Identify which cell holds the provided text, then report its (X, Y) central coordinate. 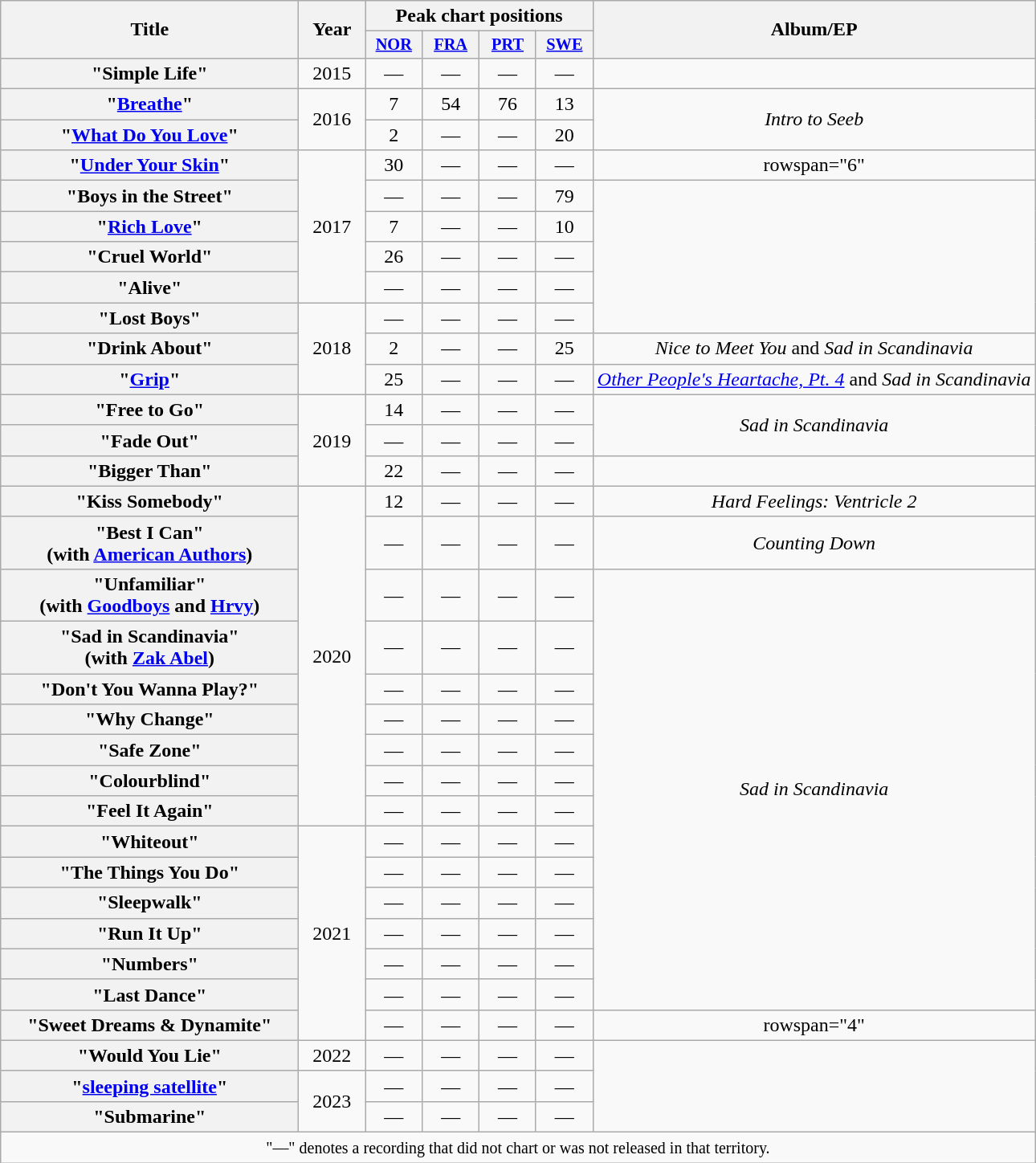
"Submarine" (149, 1116)
"Rich Love" (149, 226)
10 (564, 226)
Other People's Heartache, Pt. 4 and Sad in Scandinavia (814, 379)
2022 (332, 1055)
79 (564, 196)
"Boys in the Street" (149, 196)
Nice to Meet You and Sad in Scandinavia (814, 349)
2015 (332, 73)
"Unfamiliar"(with Goodboys and Hrvy) (149, 594)
2023 (332, 1101)
Title (149, 30)
"Sleepwalk" (149, 903)
26 (394, 257)
SWE (564, 45)
"Free to Go" (149, 410)
"Drink About" (149, 349)
20 (564, 135)
"Feel It Again" (149, 811)
2021 (332, 933)
"Don't You Wanna Play?" (149, 689)
FRA (451, 45)
"sleeping satellite" (149, 1086)
54 (451, 104)
14 (394, 410)
"Alive" (149, 288)
"Kiss Somebody" (149, 501)
"Bigger Than" (149, 471)
"Best I Can"(with American Authors) (149, 543)
"Simple Life" (149, 73)
"—" denotes a recording that did not chart or was not released in that territory. (518, 1148)
NOR (394, 45)
30 (394, 165)
"Whiteout" (149, 842)
"Run It Up" (149, 933)
"Cruel World" (149, 257)
2019 (332, 440)
Hard Feelings: Ventricle 2 (814, 501)
2020 (332, 656)
PRT (508, 45)
"Sweet Dreams & Dynamite" (149, 1025)
"The Things You Do" (149, 872)
rowspan="4" (814, 1025)
rowspan="6" (814, 165)
"Grip" (149, 379)
"Numbers" (149, 964)
Year (332, 30)
2016 (332, 120)
"Lost Boys" (149, 318)
"Last Dance" (149, 994)
Intro to Seeb (814, 120)
"Would You Lie" (149, 1055)
"Breathe" (149, 104)
12 (394, 501)
2017 (332, 226)
"What Do You Love" (149, 135)
"Sad in Scandinavia"(with Zak Abel) (149, 647)
13 (564, 104)
76 (508, 104)
Peak chart positions (479, 16)
Counting Down (814, 543)
"Fade Out" (149, 440)
"Safe Zone" (149, 750)
2018 (332, 349)
"Why Change" (149, 720)
"Under Your Skin" (149, 165)
"Colourblind" (149, 781)
Album/EP (814, 30)
22 (394, 471)
